Determine the (X, Y) coordinate at the center of the cell enclosing the given text.  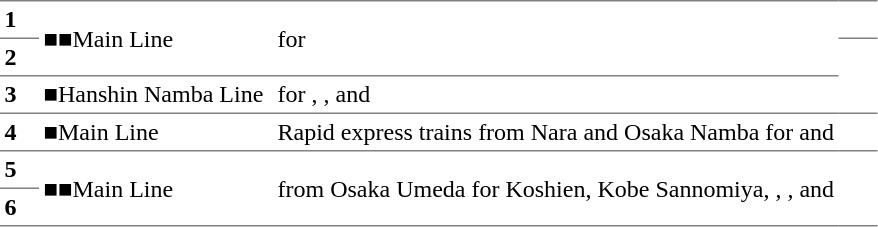
for , , and (556, 95)
6 (20, 207)
1 (20, 20)
4 (20, 132)
5 (20, 170)
3 (20, 95)
from Osaka Umeda for Koshien, Kobe Sannomiya, , , and (556, 188)
for (556, 38)
Rapid express trains from Nara and Osaka Namba for and (556, 132)
■Hanshin Namba Line (156, 95)
2 (20, 57)
■Main Line (156, 132)
